Provide the (X, Y) coordinate of the cell's center where the given text is located.  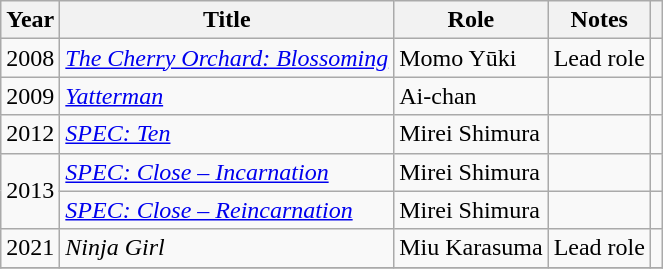
Miu Karasuma (471, 248)
Yatterman (227, 96)
SPEC: Ten (227, 134)
Ai-chan (471, 96)
Notes (599, 20)
Momo Yūki (471, 58)
The Cherry Orchard: Blossoming (227, 58)
2012 (30, 134)
2009 (30, 96)
Role (471, 20)
2013 (30, 191)
SPEC: Close – Incarnation (227, 172)
2008 (30, 58)
Ninja Girl (227, 248)
SPEC: Close – Reincarnation (227, 210)
Title (227, 20)
2021 (30, 248)
Year (30, 20)
